Find where the given text appears and provide that cell's center as [X, Y] coordinate. 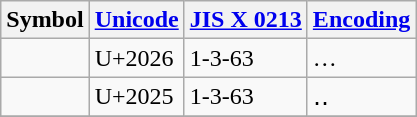
U+2025 [136, 97]
Unicode [136, 20]
‥ [361, 97]
… [361, 58]
JIS X 0213 [246, 20]
Symbol [45, 20]
Encoding [361, 20]
U+2026 [136, 58]
